Return the (X, Y) coordinate for the center point of the cell that contains the specified text.  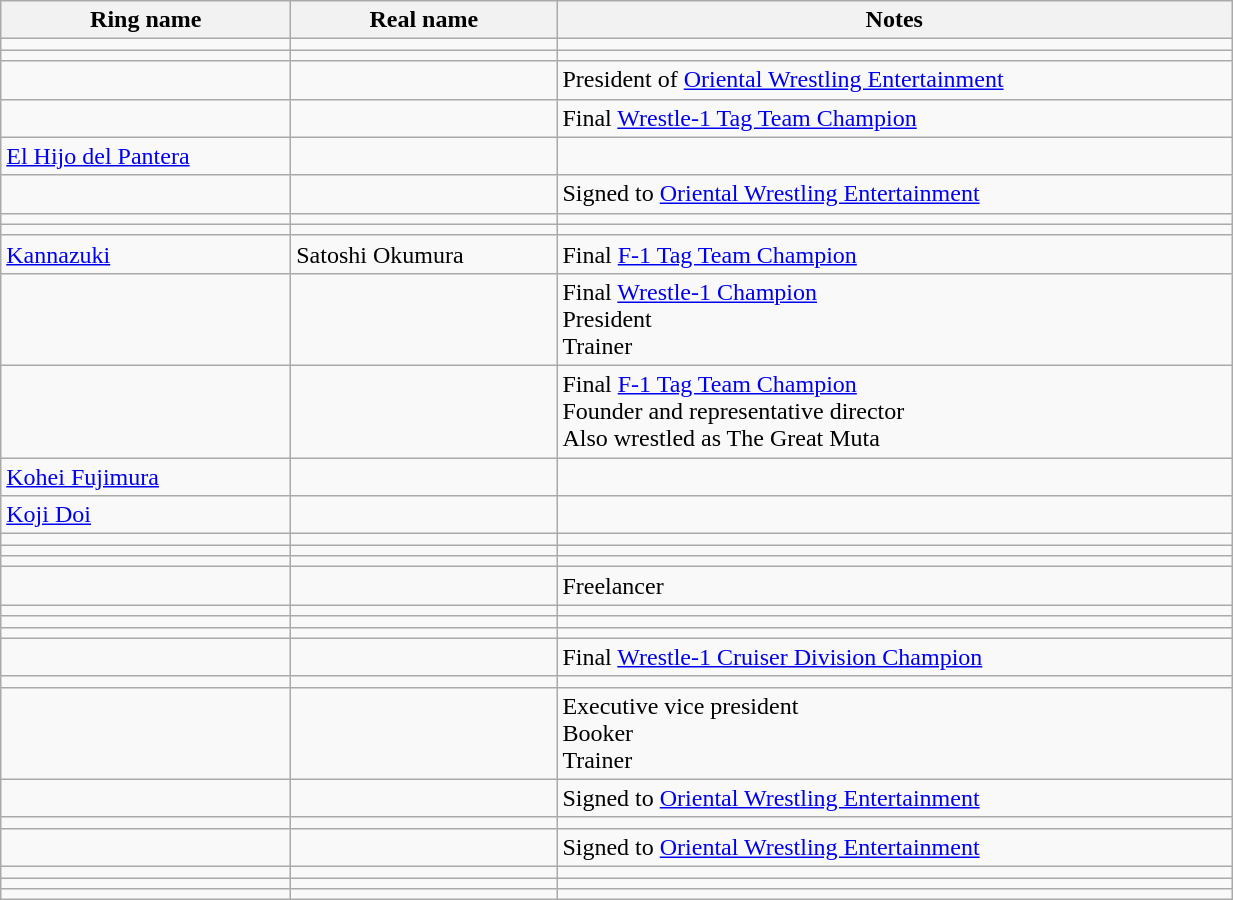
Kohei Fujimura (146, 477)
Satoshi Okumura (424, 254)
Final Wrestle-1 ChampionPresidentTrainer (894, 319)
Notes (894, 20)
El Hijo del Pantera (146, 156)
Executive vice presidentBookerTrainer (894, 733)
Final F-1 Tag Team ChampionFounder and representative directorAlso wrestled as The Great Muta (894, 411)
Koji Doi (146, 515)
Kannazuki (146, 254)
Final Wrestle-1 Cruiser Division Champion (894, 657)
Final F-1 Tag Team Champion (894, 254)
President of Oriental Wrestling Entertainment (894, 80)
Ring name (146, 20)
Freelancer (894, 586)
Real name (424, 20)
Final Wrestle-1 Tag Team Champion (894, 118)
